Provide the (X, Y) coordinate of the cell's center where the given text is located.  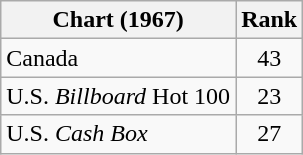
27 (270, 134)
Canada (118, 58)
43 (270, 58)
Rank (270, 20)
U.S. Billboard Hot 100 (118, 96)
U.S. Cash Box (118, 134)
Chart (1967) (118, 20)
23 (270, 96)
